Extract the [X, Y] coordinate from the center of the cell holding the provided text.  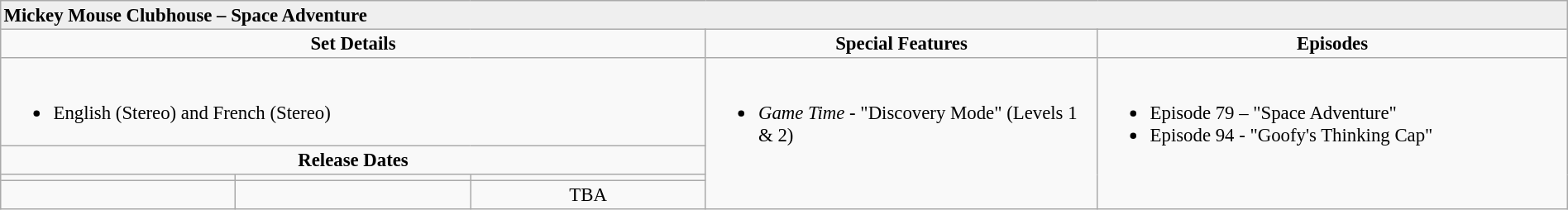
TBA [588, 195]
Set Details [353, 43]
Mickey Mouse Clubhouse – Space Adventure [784, 15]
Special Features [901, 43]
Episode 79 – "Space Adventure"Episode 94 - "Goofy's Thinking Cap" [1332, 134]
English (Stereo) and French (Stereo) [353, 103]
Release Dates [353, 160]
Game Time - "Discovery Mode" (Levels 1 & 2) [901, 134]
Episodes [1332, 43]
